Provide the (x, y) coordinate of the cell's center where the given text is located.  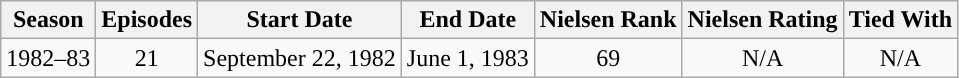
1982–83 (48, 58)
Tied With (900, 20)
Nielsen Rank (608, 20)
June 1, 1983 (468, 58)
Nielsen Rating (762, 20)
September 22, 1982 (300, 58)
Episodes (147, 20)
Season (48, 20)
69 (608, 58)
21 (147, 58)
End Date (468, 20)
Start Date (300, 20)
